Capture the cell that displays the provided text and extract its [X, Y] central coordinate. 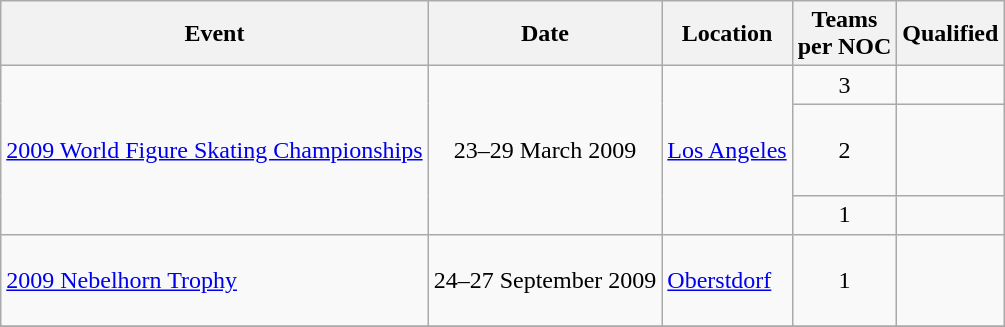
Oberstdorf [727, 280]
3 [844, 85]
Event [214, 34]
Date [545, 34]
Teams per NOC [844, 34]
24–27 September 2009 [545, 280]
Qualified [950, 34]
2009 Nebelhorn Trophy [214, 280]
2 [844, 150]
Location [727, 34]
Los Angeles [727, 150]
2009 World Figure Skating Championships [214, 150]
23–29 March 2009 [545, 150]
